Output the [x, y] coordinate of the center of the cell containing the given text.  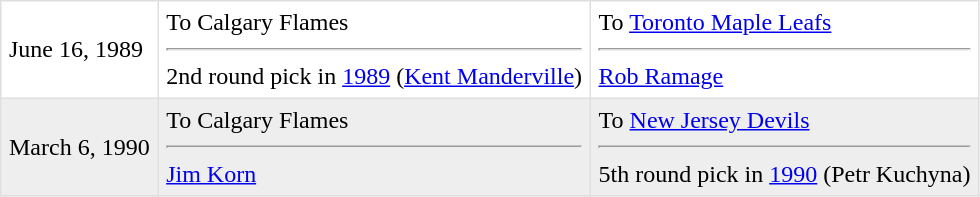
To Calgary Flames 2nd round pick in 1989 (Kent Manderville) [374, 50]
To Toronto Maple Leafs Rob Ramage [784, 50]
June 16, 1989 [80, 50]
To Calgary Flames Jim Korn [374, 147]
To New Jersey Devils 5th round pick in 1990 (Petr Kuchyna) [784, 147]
March 6, 1990 [80, 147]
